Pinpoint the cell where the given text exists, returning its [x, y] midpoint coordinate. 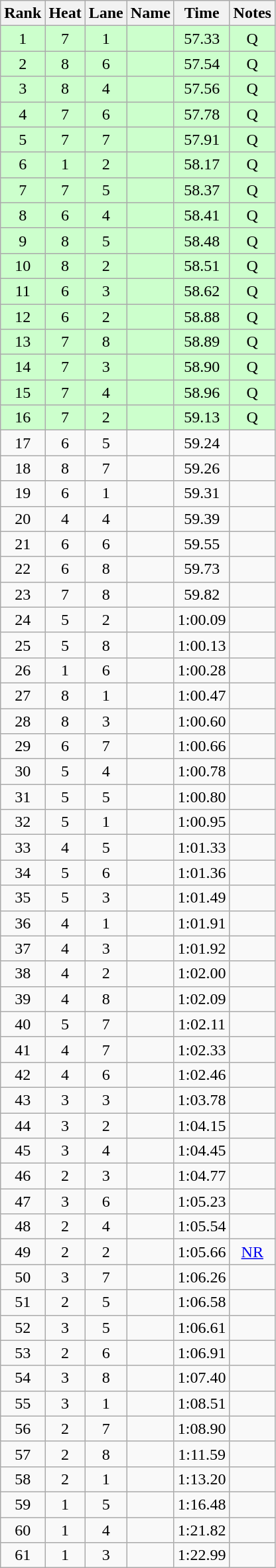
55 [23, 1403]
37 [23, 948]
13 [23, 342]
51 [23, 1302]
1:22.99 [202, 1555]
58.62 [202, 291]
1:00.80 [202, 797]
Name [150, 13]
1:01.92 [202, 948]
11 [23, 291]
57.54 [202, 64]
58.48 [202, 240]
1:00.66 [202, 746]
59.26 [202, 468]
56 [23, 1429]
57.56 [202, 89]
1:05.54 [202, 1227]
47 [23, 1201]
52 [23, 1328]
58.90 [202, 367]
Heat [65, 13]
19 [23, 493]
59 [23, 1504]
26 [23, 670]
1:02.33 [202, 1049]
18 [23, 468]
1:00.09 [202, 620]
59.31 [202, 493]
57.33 [202, 39]
1:01.91 [202, 923]
59.55 [202, 544]
1:00.60 [202, 721]
32 [23, 822]
NR [252, 1252]
41 [23, 1049]
59.73 [202, 569]
38 [23, 974]
59.39 [202, 519]
22 [23, 569]
1:07.40 [202, 1378]
1:06.58 [202, 1302]
58.88 [202, 317]
58.17 [202, 165]
61 [23, 1555]
17 [23, 443]
58.89 [202, 342]
20 [23, 519]
Lane [106, 13]
58.96 [202, 392]
39 [23, 999]
Rank [23, 13]
1:06.91 [202, 1353]
1:01.36 [202, 873]
1:06.26 [202, 1277]
1:00.78 [202, 772]
49 [23, 1252]
1:00.13 [202, 645]
30 [23, 772]
Time [202, 13]
50 [23, 1277]
1:00.28 [202, 670]
16 [23, 418]
33 [23, 847]
46 [23, 1176]
1:16.48 [202, 1504]
48 [23, 1227]
1:02.09 [202, 999]
45 [23, 1151]
1:04.77 [202, 1176]
57.78 [202, 114]
24 [23, 620]
14 [23, 367]
58.41 [202, 215]
1:11.59 [202, 1454]
54 [23, 1378]
23 [23, 594]
29 [23, 746]
43 [23, 1100]
1:13.20 [202, 1479]
60 [23, 1529]
10 [23, 266]
36 [23, 923]
57 [23, 1454]
59.82 [202, 594]
59.24 [202, 443]
28 [23, 721]
1:02.46 [202, 1075]
15 [23, 392]
1:04.15 [202, 1126]
53 [23, 1353]
12 [23, 317]
Notes [252, 13]
58.51 [202, 266]
1:02.00 [202, 974]
1:01.33 [202, 847]
27 [23, 695]
25 [23, 645]
44 [23, 1126]
34 [23, 873]
1:21.82 [202, 1529]
58.37 [202, 190]
1:00.47 [202, 695]
1:03.78 [202, 1100]
21 [23, 544]
1:05.23 [202, 1201]
1:00.95 [202, 822]
58 [23, 1479]
1:02.11 [202, 1024]
31 [23, 797]
9 [23, 240]
1:05.66 [202, 1252]
1:08.90 [202, 1429]
1:08.51 [202, 1403]
42 [23, 1075]
1:01.49 [202, 898]
1:06.61 [202, 1328]
40 [23, 1024]
57.91 [202, 139]
1:04.45 [202, 1151]
35 [23, 898]
59.13 [202, 418]
